Provide the [X, Y] coordinate of the cell's center where the given text is located.  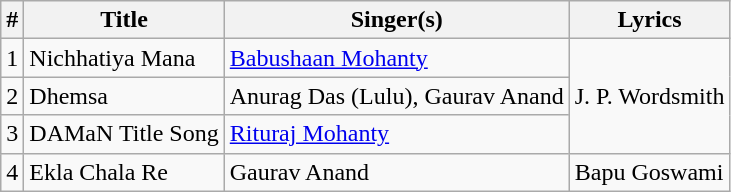
Gaurav Anand [396, 172]
Lyrics [650, 20]
# [12, 20]
3 [12, 134]
Rituraj Mohanty [396, 134]
4 [12, 172]
Title [124, 20]
Anurag Das (Lulu), Gaurav Anand [396, 96]
Dhemsa [124, 96]
Nichhatiya Mana [124, 58]
Babushaan Mohanty [396, 58]
DAMaN Title Song [124, 134]
1 [12, 58]
Singer(s) [396, 20]
2 [12, 96]
Ekla Chala Re [124, 172]
Bapu Goswami [650, 172]
J. P. Wordsmith [650, 96]
